Determine the (x, y) coordinate at the center of the cell enclosing the given text.  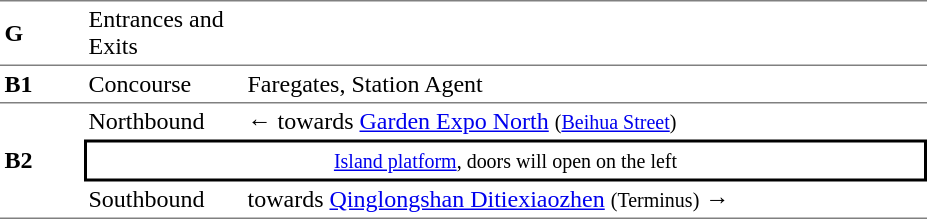
← towards Garden Expo North (Beihua Street) (585, 122)
B1 (42, 84)
Island platform, doors will open on the left (506, 161)
Concourse (164, 84)
Entrances and Exits (164, 32)
G (42, 32)
Faregates, Station Agent (585, 84)
Northbound (164, 122)
